Find where the given text appears and provide that cell's center as (x, y) coordinate. 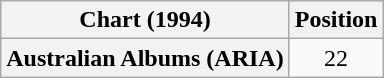
22 (336, 58)
Position (336, 20)
Australian Albums (ARIA) (145, 58)
Chart (1994) (145, 20)
